For the text-containing cell, return its midpoint in [x, y] coordinate format. 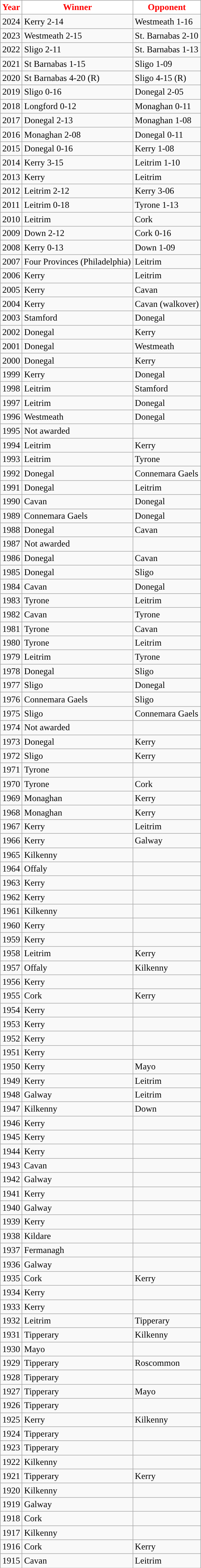
1918 [11, 1518]
1953 [11, 1024]
Kerry 1-08 [167, 148]
Sligo 1-09 [167, 64]
1923 [11, 1448]
2023 [11, 36]
1985 [11, 572]
1916 [11, 1547]
Kerry 3-15 [78, 163]
2004 [11, 304]
Donegal 2-13 [78, 120]
2011 [11, 205]
St Barnabas 4-20 (R) [78, 78]
1960 [11, 925]
1936 [11, 1264]
1959 [11, 939]
1970 [11, 784]
Year [11, 7]
2008 [11, 247]
Sligo 2-11 [78, 50]
Leitrim 2-12 [78, 191]
1940 [11, 1208]
2024 [11, 22]
Fermanagh [78, 1250]
1925 [11, 1420]
Sligo 4-15 (R) [167, 78]
1932 [11, 1321]
2017 [11, 120]
1928 [11, 1377]
Monaghan 0-11 [167, 106]
2018 [11, 106]
1971 [11, 770]
1984 [11, 586]
1990 [11, 502]
2009 [11, 233]
Winner [78, 7]
2002 [11, 332]
1974 [11, 728]
1973 [11, 742]
Donegal 0-11 [167, 134]
1922 [11, 1462]
Down 1-09 [167, 247]
1950 [11, 1066]
1930 [11, 1349]
2000 [11, 360]
1999 [11, 374]
1920 [11, 1490]
1998 [11, 388]
1947 [11, 1109]
1943 [11, 1165]
Leitrim 1-10 [167, 163]
1941 [11, 1194]
1963 [11, 883]
1972 [11, 756]
1949 [11, 1081]
Kerry 2-14 [78, 22]
1957 [11, 968]
2014 [11, 163]
1927 [11, 1391]
2013 [11, 177]
Cavan (walkover) [167, 304]
1961 [11, 911]
1954 [11, 1010]
Leitrim 0-18 [78, 205]
1993 [11, 459]
Longford 0-12 [78, 106]
2015 [11, 148]
1934 [11, 1292]
Down [167, 1109]
Opponent [167, 7]
1952 [11, 1038]
1981 [11, 629]
1986 [11, 558]
1988 [11, 530]
Four Provinces (Philadelphia) [78, 262]
1921 [11, 1476]
1977 [11, 685]
1969 [11, 798]
1987 [11, 544]
1955 [11, 996]
1966 [11, 840]
1935 [11, 1278]
1945 [11, 1137]
1979 [11, 657]
2007 [11, 262]
1996 [11, 417]
St. Barnabas 1-13 [167, 50]
Donegal 2-05 [167, 92]
2012 [11, 191]
Down 2-12 [78, 233]
Westmeath 1-16 [167, 22]
2001 [11, 346]
Monaghan 1-08 [167, 120]
1931 [11, 1335]
1944 [11, 1151]
St. Barnabas 2-10 [167, 36]
1919 [11, 1504]
1956 [11, 982]
1983 [11, 600]
1958 [11, 954]
1946 [11, 1123]
2010 [11, 219]
Kildare [78, 1236]
1975 [11, 714]
Donegal 0-16 [78, 148]
1915 [11, 1561]
1948 [11, 1095]
1937 [11, 1250]
1968 [11, 812]
1980 [11, 643]
1933 [11, 1306]
2019 [11, 92]
1965 [11, 854]
1964 [11, 869]
1939 [11, 1222]
1962 [11, 897]
Westmeath 2-15 [78, 36]
1938 [11, 1236]
2022 [11, 50]
Sligo 0-16 [78, 92]
1924 [11, 1434]
2006 [11, 276]
Kerry 3-06 [167, 191]
1978 [11, 671]
1982 [11, 614]
1991 [11, 488]
Roscommon [167, 1363]
1926 [11, 1405]
1929 [11, 1363]
2003 [11, 318]
Kerry 0-13 [78, 247]
1942 [11, 1180]
Tyrone 1-13 [167, 205]
1917 [11, 1533]
2020 [11, 78]
1976 [11, 699]
1994 [11, 445]
1997 [11, 403]
Cork 0-16 [167, 233]
2021 [11, 64]
1995 [11, 431]
2005 [11, 290]
1989 [11, 516]
1951 [11, 1052]
1967 [11, 826]
St Barnabas 1-15 [78, 64]
1992 [11, 473]
2016 [11, 134]
Monaghan 2-08 [78, 134]
